Extract the [X, Y] coordinate from the center of the cell holding the provided text.  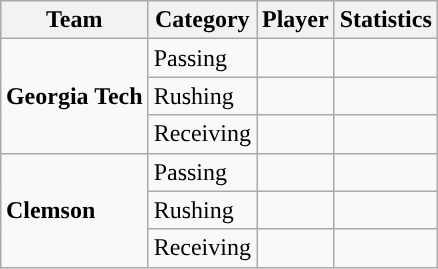
Team [74, 20]
Statistics [386, 20]
Clemson [74, 210]
Category [202, 20]
Georgia Tech [74, 96]
Player [295, 20]
